Return the [x, y] coordinate for the center point of the cell that contains the specified text.  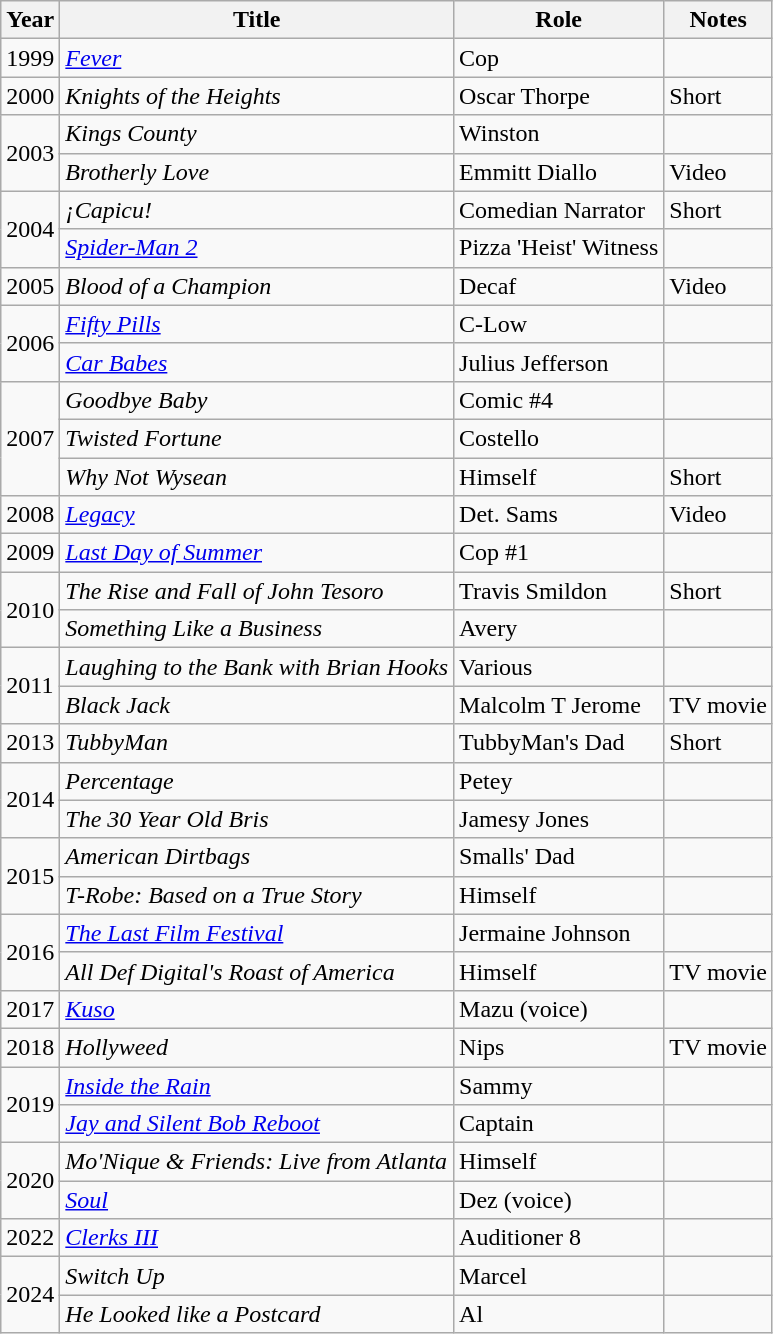
Fifty Pills [257, 324]
2022 [30, 1238]
Comic #4 [559, 400]
Inside the Rain [257, 1085]
2017 [30, 1009]
2009 [30, 553]
Julius Jefferson [559, 362]
Costello [559, 438]
Avery [559, 629]
C-Low [559, 324]
Mo'Nique & Friends: Live from Atlanta [257, 1162]
Last Day of Summer [257, 553]
Year [30, 20]
2011 [30, 686]
Something Like a Business [257, 629]
American Dirtbags [257, 857]
Emmitt Diallo [559, 172]
Legacy [257, 515]
Twisted Fortune [257, 438]
2014 [30, 800]
Notes [718, 20]
Dez (voice) [559, 1200]
TubbyMan [257, 743]
T-Robe: Based on a True Story [257, 895]
Goodbye Baby [257, 400]
Blood of a Champion [257, 286]
Al [559, 1314]
Spider-Man 2 [257, 248]
Comedian Narrator [559, 210]
The 30 Year Old Bris [257, 819]
2006 [30, 343]
Why Not Wysean [257, 477]
The Last Film Festival [257, 933]
2003 [30, 153]
2008 [30, 515]
Nips [559, 1047]
Smalls' Dad [559, 857]
Auditioner 8 [559, 1238]
2000 [30, 96]
Brotherly Love [257, 172]
2020 [30, 1181]
2015 [30, 876]
Hollyweed [257, 1047]
2007 [30, 438]
All Def Digital's Roast of America [257, 971]
Black Jack [257, 705]
The Rise and Fall of John Tesoro [257, 591]
Jamesy Jones [559, 819]
2019 [30, 1104]
Jermaine Johnson [559, 933]
Winston [559, 134]
Title [257, 20]
Soul [257, 1200]
Laughing to the Bank with Brian Hooks [257, 667]
Clerks III [257, 1238]
Role [559, 20]
Fever [257, 58]
TubbyMan's Dad [559, 743]
Captain [559, 1124]
Oscar Thorpe [559, 96]
2024 [30, 1295]
He Looked like a Postcard [257, 1314]
Sammy [559, 1085]
Switch Up [257, 1276]
2005 [30, 286]
Kings County [257, 134]
Malcolm T Jerome [559, 705]
Percentage [257, 781]
1999 [30, 58]
¡Capicu! [257, 210]
Travis Smildon [559, 591]
2004 [30, 229]
Pizza 'Heist' Witness [559, 248]
2018 [30, 1047]
Car Babes [257, 362]
Various [559, 667]
Mazu (voice) [559, 1009]
Cop #1 [559, 553]
2016 [30, 952]
2013 [30, 743]
Decaf [559, 286]
Kuso [257, 1009]
2010 [30, 610]
Marcel [559, 1276]
Knights of the Heights [257, 96]
Cop [559, 58]
Jay and Silent Bob Reboot [257, 1124]
Petey [559, 781]
Det. Sams [559, 515]
